Determine the [x, y] coordinate at the center of the cell enclosing the given text.  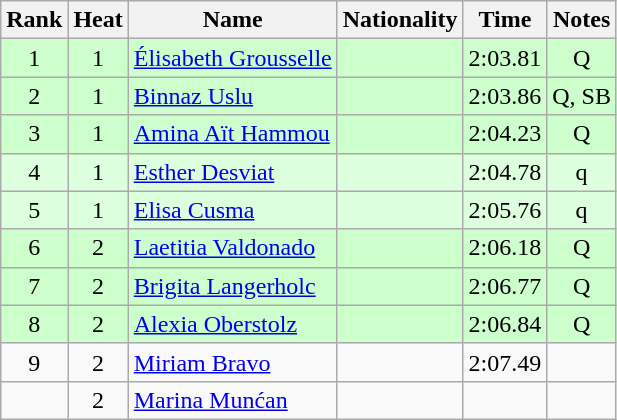
2:06.18 [505, 248]
7 [34, 286]
2:04.78 [505, 172]
Notes [582, 20]
Time [505, 20]
2:05.76 [505, 210]
8 [34, 324]
2:07.49 [505, 362]
Élisabeth Grousselle [232, 58]
Name [232, 20]
2:03.81 [505, 58]
Laetitia Valdonado [232, 248]
Heat [98, 20]
2:04.23 [505, 134]
2:03.86 [505, 96]
9 [34, 362]
2:06.77 [505, 286]
Miriam Bravo [232, 362]
Alexia Oberstolz [232, 324]
5 [34, 210]
6 [34, 248]
Binnaz Uslu [232, 96]
Q, SB [582, 96]
Brigita Langerholc [232, 286]
Esther Desviat [232, 172]
4 [34, 172]
2:06.84 [505, 324]
Nationality [400, 20]
Rank [34, 20]
Amina Aït Hammou [232, 134]
Elisa Cusma [232, 210]
3 [34, 134]
Marina Munćan [232, 400]
